Scan for the cell matching the given text and deliver its [X, Y] coordinate at center. 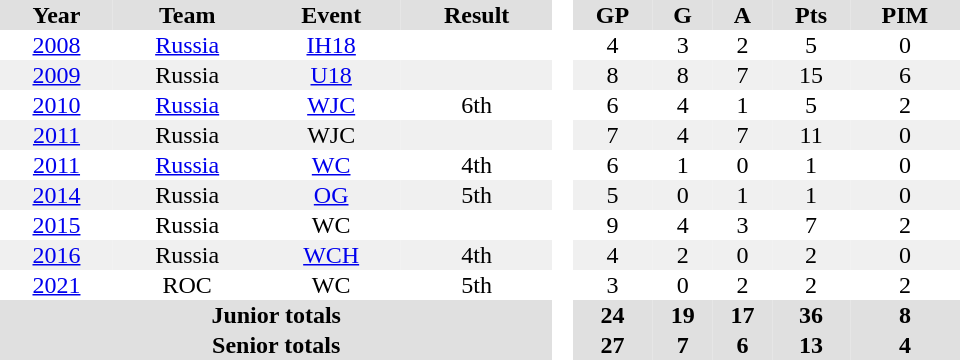
PIM [905, 15]
2008 [56, 45]
9 [612, 225]
27 [612, 345]
A [743, 15]
2021 [56, 285]
36 [811, 315]
Team [187, 15]
2014 [56, 195]
G [683, 15]
Event [331, 15]
11 [811, 135]
2015 [56, 225]
WCH [331, 255]
2016 [56, 255]
IH18 [331, 45]
6th [476, 105]
GP [612, 15]
17 [743, 315]
2010 [56, 105]
Year [56, 15]
24 [612, 315]
Pts [811, 15]
13 [811, 345]
ROC [187, 285]
Result [476, 15]
15 [811, 75]
U18 [331, 75]
19 [683, 315]
2009 [56, 75]
Senior totals [276, 345]
OG [331, 195]
Junior totals [276, 315]
